Provide the (X, Y) coordinate of the cell's center where the given text is located.  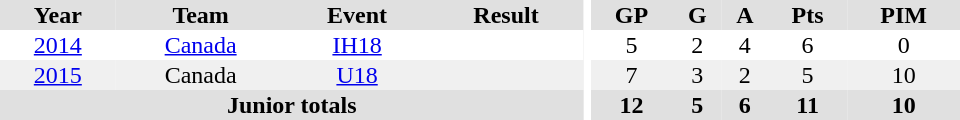
7 (631, 75)
12 (631, 105)
Team (201, 15)
0 (904, 45)
G (698, 15)
Junior totals (292, 105)
Event (358, 15)
U18 (358, 75)
Result (506, 15)
PIM (904, 15)
2014 (58, 45)
A (745, 15)
11 (808, 105)
3 (698, 75)
Year (58, 15)
GP (631, 15)
IH18 (358, 45)
Pts (808, 15)
4 (745, 45)
2015 (58, 75)
